Identify which cell holds the provided text, then report its (X, Y) central coordinate. 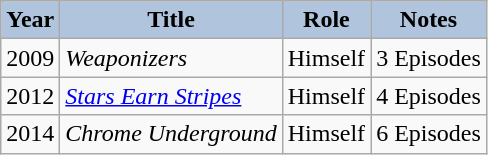
2009 (30, 58)
Stars Earn Stripes (171, 96)
4 Episodes (429, 96)
2012 (30, 96)
Chrome Underground (171, 134)
3 Episodes (429, 58)
6 Episodes (429, 134)
Weaponizers (171, 58)
Year (30, 20)
Title (171, 20)
2014 (30, 134)
Role (326, 20)
Notes (429, 20)
